From the cell containing the given text, extract its center point as (x, y) coordinate. 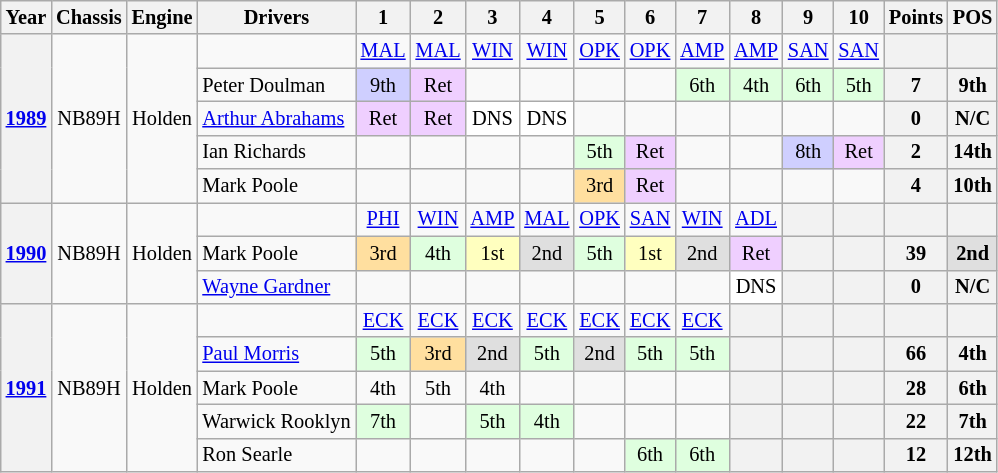
POS (972, 17)
12th (972, 455)
Year (26, 17)
5 (599, 17)
28 (916, 388)
Arthur Abrahams (276, 118)
22 (916, 421)
14th (972, 152)
1989 (26, 118)
39 (916, 253)
Warwick Rooklyn (276, 421)
Peter Doulman (276, 85)
PHI (384, 219)
1 (384, 17)
Points (916, 17)
10 (858, 17)
Drivers (276, 17)
Ron Searle (276, 455)
Engine (162, 17)
8 (756, 17)
12 (916, 455)
ADL (756, 219)
Ian Richards (276, 152)
10th (972, 186)
Paul Morris (276, 354)
66 (916, 354)
Wayne Gardner (276, 287)
3 (492, 17)
1991 (26, 387)
Chassis (88, 17)
6 (650, 17)
1990 (26, 252)
9 (808, 17)
8th (808, 152)
